Return the [X, Y] coordinate for the center point of the cell that contains the specified text.  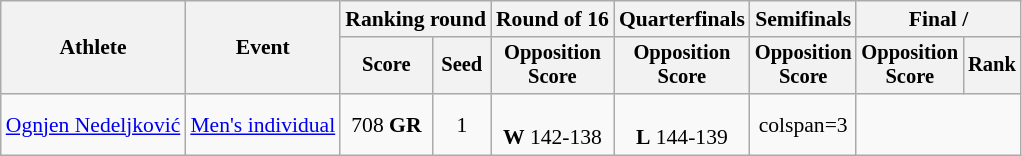
Semifinals [804, 19]
Event [262, 48]
Final / [938, 19]
Athlete [94, 48]
1 [462, 124]
L 144-139 [682, 124]
Rank [992, 66]
708 GR [386, 124]
Seed [462, 66]
colspan=3 [804, 124]
Round of 16 [552, 19]
Men's individual [262, 124]
Ognjen Nedeljković [94, 124]
W 142-138 [552, 124]
Score [386, 66]
Ranking round [416, 19]
Quarterfinals [682, 19]
